Return the (X, Y) coordinate for the center point of the cell that contains the specified text.  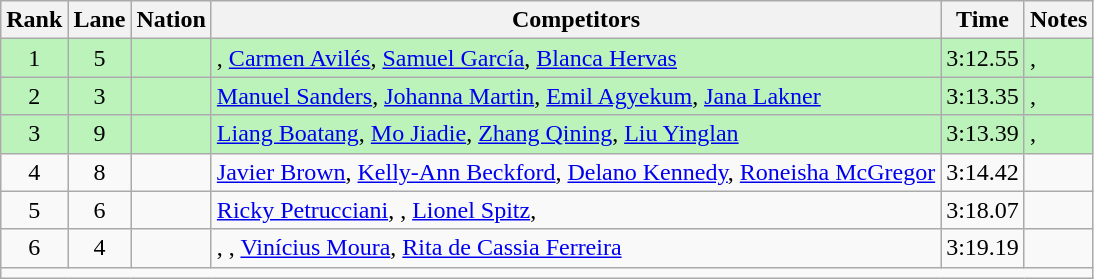
Nation (171, 20)
9 (100, 134)
, Carmen Avilés, Samuel García, Blanca Hervas (576, 58)
3:18.07 (983, 210)
Lane (100, 20)
3:12.55 (983, 58)
Notes (1058, 20)
Ricky Petrucciani, , Lionel Spitz, (576, 210)
Competitors (576, 20)
Liang Boatang, Mo Jiadie, Zhang Qining, Liu Yinglan (576, 134)
Time (983, 20)
3:19.19 (983, 248)
2 (34, 96)
1 (34, 58)
Javier Brown, Kelly-Ann Beckford, Delano Kennedy, Roneisha McGregor (576, 172)
3:14.42 (983, 172)
, , Vinícius Moura, Rita de Cassia Ferreira (576, 248)
3:13.39 (983, 134)
Rank (34, 20)
Manuel Sanders, Johanna Martin, Emil Agyekum, Jana Lakner (576, 96)
3:13.35 (983, 96)
8 (100, 172)
